For the text-containing cell, return its midpoint in (X, Y) coordinate format. 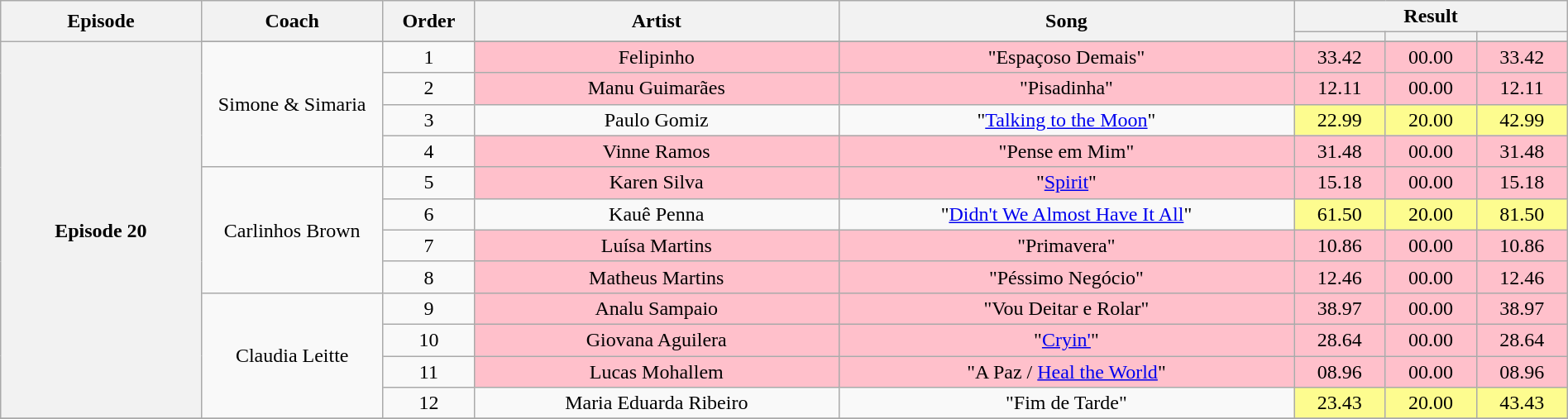
Vinne Ramos (657, 151)
"Pisadinha" (1067, 88)
10 (428, 340)
1 (428, 57)
"Talking to the Moon" (1067, 120)
43.43 (1522, 403)
"Espaçoso Demais" (1067, 57)
Song (1067, 21)
23.43 (1340, 403)
"A Paz / Heal the World" (1067, 371)
Analu Sampaio (657, 308)
Paulo Gomiz (657, 120)
12 (428, 403)
"Spirit" (1067, 183)
"Pense em Mim" (1067, 151)
22.99 (1340, 120)
81.50 (1522, 214)
Giovana Aguilera (657, 340)
Manu Guimarães (657, 88)
3 (428, 120)
11 (428, 371)
"Vou Deitar e Rolar" (1067, 308)
Kauê Penna (657, 214)
2 (428, 88)
Simone & Simaria (292, 104)
Result (1431, 17)
4 (428, 151)
42.99 (1522, 120)
61.50 (1340, 214)
"Didn't We Almost Have It All" (1067, 214)
"Péssimo Negócio" (1067, 277)
Claudia Leitte (292, 355)
Carlinhos Brown (292, 230)
Episode 20 (101, 230)
7 (428, 245)
Lucas Mohallem (657, 371)
6 (428, 214)
"Fim de Tarde" (1067, 403)
"Cryin'" (1067, 340)
8 (428, 277)
Matheus Martins (657, 277)
9 (428, 308)
Coach (292, 21)
Maria Eduarda Ribeiro (657, 403)
5 (428, 183)
"Primavera" (1067, 245)
Artist (657, 21)
Order (428, 21)
Karen Silva (657, 183)
Luísa Martins (657, 245)
Felipinho (657, 57)
Episode (101, 21)
